For the text-containing cell, return its midpoint in (x, y) coordinate format. 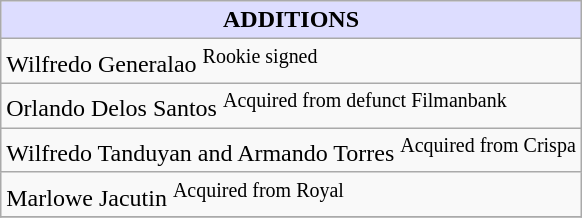
Marlowe Jacutin Acquired from Royal (292, 194)
ADDITIONS (292, 20)
Wilfredo Generalao Rookie signed (292, 62)
Wilfredo Tanduyan and Armando Torres Acquired from Crispa (292, 150)
Orlando Delos Santos Acquired from defunct Filmanbank (292, 106)
